Return (x, y) of the center of cell containing provided text 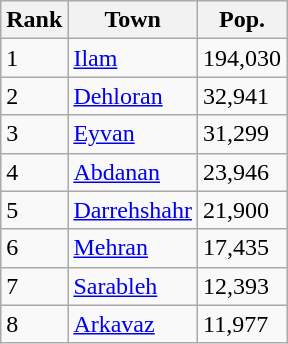
Mehran (133, 248)
Dehloran (133, 96)
3 (34, 134)
4 (34, 172)
5 (34, 210)
2 (34, 96)
11,977 (242, 324)
Ilam (133, 58)
7 (34, 286)
194,030 (242, 58)
1 (34, 58)
Arkavaz (133, 324)
Abdanan (133, 172)
17,435 (242, 248)
21,900 (242, 210)
32,941 (242, 96)
Rank (34, 20)
6 (34, 248)
12,393 (242, 286)
Darrehshahr (133, 210)
23,946 (242, 172)
31,299 (242, 134)
Eyvan (133, 134)
Town (133, 20)
Pop. (242, 20)
Sarableh (133, 286)
8 (34, 324)
